Locate the cell with the specified text and output its (x, y) center coordinate. 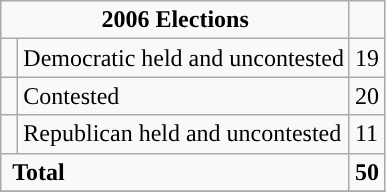
2006 Elections (176, 20)
Democratic held and uncontested (184, 58)
Contested (184, 96)
Republican held and uncontested (184, 134)
20 (366, 96)
19 (366, 58)
50 (366, 172)
11 (366, 134)
Total (176, 172)
